Locate the cell with the specified text and output its [x, y] center coordinate. 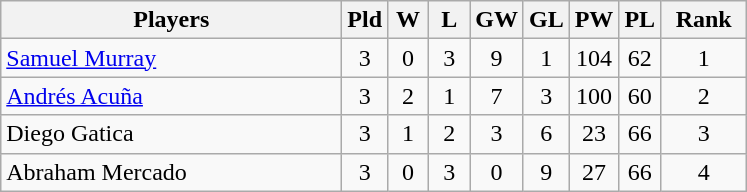
GW [497, 20]
GL [546, 20]
100 [594, 96]
27 [594, 172]
L [450, 20]
Rank [704, 20]
62 [640, 58]
PW [594, 20]
104 [594, 58]
6 [546, 134]
23 [594, 134]
Diego Gatica [172, 134]
Samuel Murray [172, 58]
W [408, 20]
Pld [365, 20]
60 [640, 96]
Players [172, 20]
Abraham Mercado [172, 172]
7 [497, 96]
4 [704, 172]
Andrés Acuña [172, 96]
PL [640, 20]
